Scan for the cell matching the given text and deliver its (x, y) coordinate at center. 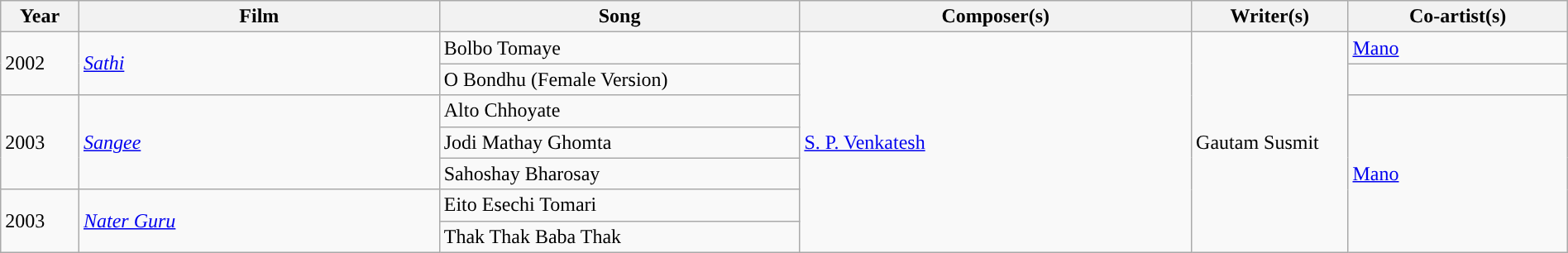
2002 (40, 64)
Composer(s) (996, 17)
Gautam Susmit (1270, 142)
Nater Guru (259, 221)
Sahoshay Bharosay (619, 174)
Co-artist(s) (1457, 17)
Year (40, 17)
Bolbo Tomaye (619, 48)
Film (259, 17)
Jodi Mathay Ghomta (619, 142)
Writer(s) (1270, 17)
Thak Thak Baba Thak (619, 236)
Alto Chhoyate (619, 111)
O Bondhu (Female Version) (619, 79)
Sathi (259, 64)
Song (619, 17)
Sangee (259, 142)
S. P. Venkatesh (996, 142)
Eito Esechi Tomari (619, 205)
